Identify which cell holds the provided text, then report its (x, y) central coordinate. 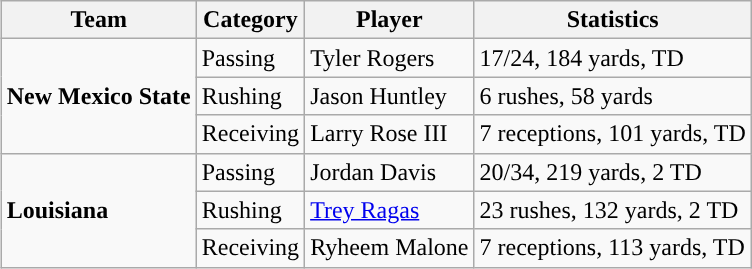
Player (390, 20)
Trey Ragas (390, 210)
Ryheem Malone (390, 248)
Tyler Rogers (390, 58)
23 rushes, 132 yards, 2 TD (612, 210)
Jordan Davis (390, 172)
6 rushes, 58 yards (612, 96)
Category (250, 20)
7 receptions, 101 yards, TD (612, 134)
17/24, 184 yards, TD (612, 58)
20/34, 219 yards, 2 TD (612, 172)
New Mexico State (98, 96)
Team (98, 20)
Larry Rose III (390, 134)
Jason Huntley (390, 96)
Louisiana (98, 210)
7 receptions, 113 yards, TD (612, 248)
Statistics (612, 20)
